Detect which cell encompasses the target text, then output its [x, y] center coordinate. 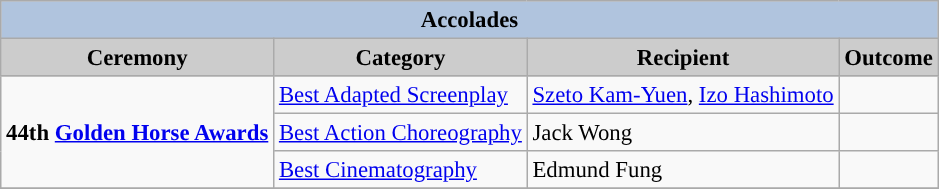
Recipient [683, 58]
44th Golden Horse Awards [138, 132]
Category [401, 58]
Szeto Kam-Yuen, Izo Hashimoto [683, 95]
Best Cinematography [401, 170]
Best Action Choreography [401, 133]
Best Adapted Screenplay [401, 95]
Ceremony [138, 58]
Edmund Fung [683, 170]
Accolades [470, 20]
Outcome [888, 58]
Jack Wong [683, 133]
